Search for the cell housing the specified text and yield its [x, y] center coordinate. 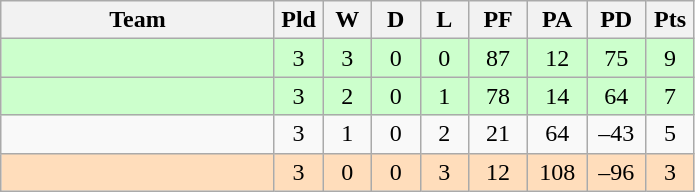
108 [558, 172]
L [444, 20]
5 [670, 134]
9 [670, 58]
D [396, 20]
75 [616, 58]
–43 [616, 134]
Pts [670, 20]
Team [138, 20]
PD [616, 20]
–96 [616, 172]
87 [498, 58]
PF [498, 20]
21 [498, 134]
78 [498, 96]
Pld [298, 20]
7 [670, 96]
PA [558, 20]
W [348, 20]
14 [558, 96]
